Return (x, y) of the center of cell containing provided text 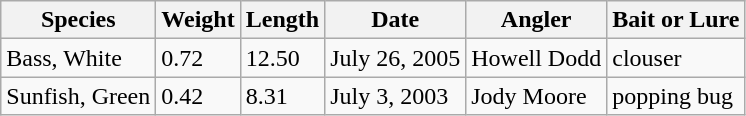
Length (282, 20)
July 3, 2003 (396, 96)
0.42 (198, 96)
Jody Moore (536, 96)
clouser (676, 58)
July 26, 2005 (396, 58)
Bass, White (78, 58)
Bait or Lure (676, 20)
8.31 (282, 96)
12.50 (282, 58)
Angler (536, 20)
Howell Dodd (536, 58)
Species (78, 20)
popping bug (676, 96)
Weight (198, 20)
0.72 (198, 58)
Sunfish, Green (78, 96)
Date (396, 20)
